Determine the [x, y] coordinate at the center of the cell enclosing the given text.  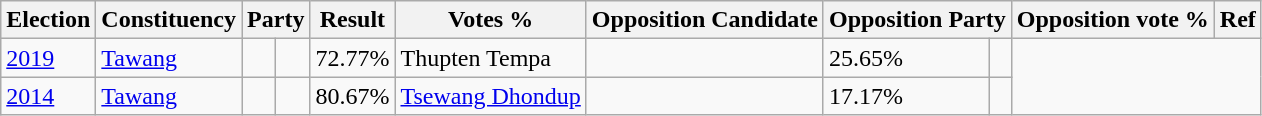
Tsewang Dhondup [490, 96]
Party [276, 20]
80.67% [352, 96]
Opposition Party [917, 20]
2019 [48, 58]
Election [48, 20]
Result [352, 20]
Constituency [169, 20]
Opposition vote % [1112, 20]
72.77% [352, 58]
17.17% [906, 96]
Ref [1238, 20]
Opposition Candidate [704, 20]
2014 [48, 96]
Thupten Tempa [490, 58]
25.65% [906, 58]
Votes % [490, 20]
